Locate the cell with the specified text and output its (X, Y) center coordinate. 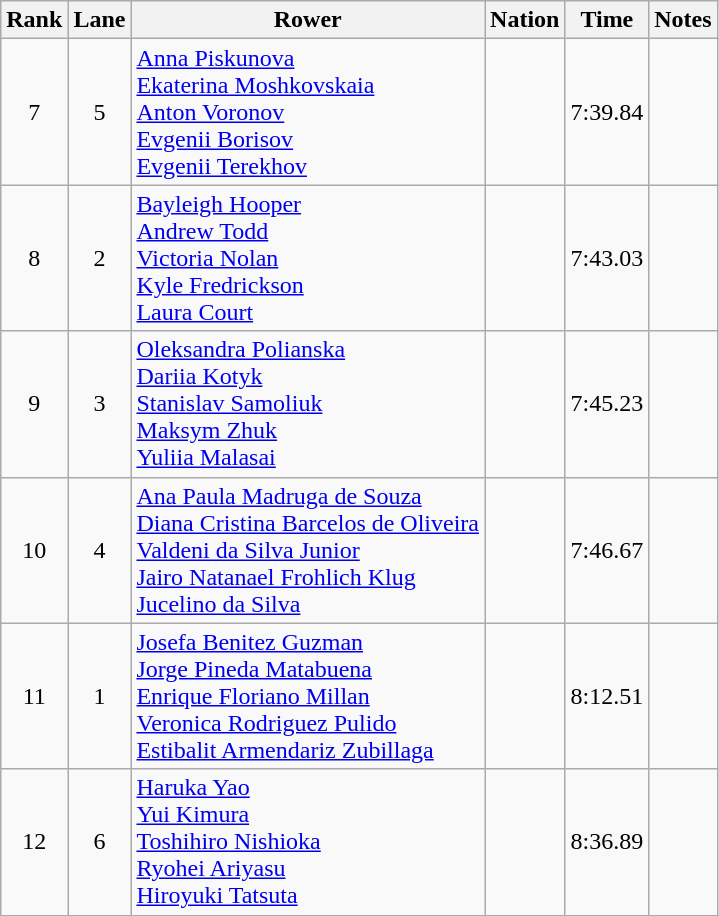
6 (100, 842)
Haruka YaoYui KimuraToshihiro NishiokaRyohei AriyasuHiroyuki Tatsuta (308, 842)
3 (100, 404)
10 (34, 550)
5 (100, 112)
Nation (525, 20)
Anna PiskunovaEkaterina MoshkovskaiaAnton VoronovEvgenii BorisovEvgenii Terekhov (308, 112)
12 (34, 842)
7:39.84 (607, 112)
Bayleigh HooperAndrew ToddVictoria NolanKyle FredricksonLaura Court (308, 258)
1 (100, 696)
Ana Paula Madruga de SouzaDiana Cristina Barcelos de OliveiraValdeni da Silva JuniorJairo Natanael Frohlich KlugJucelino da Silva (308, 550)
11 (34, 696)
Lane (100, 20)
Notes (683, 20)
Oleksandra PolianskaDariia KotykStanislav SamoliukMaksym ZhukYuliia Malasai (308, 404)
4 (100, 550)
Rank (34, 20)
7:43.03 (607, 258)
Time (607, 20)
8 (34, 258)
9 (34, 404)
2 (100, 258)
8:36.89 (607, 842)
Josefa Benitez GuzmanJorge Pineda MatabuenaEnrique Floriano MillanVeronica Rodriguez PulidoEstibalit Armendariz Zubillaga (308, 696)
7 (34, 112)
8:12.51 (607, 696)
7:46.67 (607, 550)
7:45.23 (607, 404)
Rower (308, 20)
